Determine the (x, y) coordinate at the center of the cell enclosing the given text.  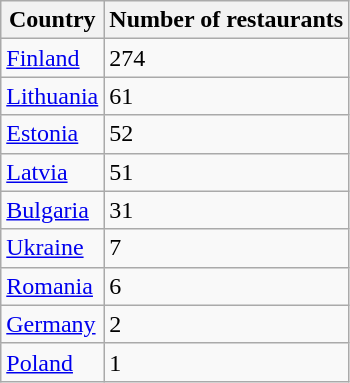
7 (226, 248)
Estonia (52, 134)
Germany (52, 324)
1 (226, 362)
Latvia (52, 172)
51 (226, 172)
Finland (52, 58)
Ukraine (52, 248)
Number of restaurants (226, 20)
274 (226, 58)
Poland (52, 362)
Country (52, 20)
Bulgaria (52, 210)
61 (226, 96)
Romania (52, 286)
31 (226, 210)
52 (226, 134)
6 (226, 286)
Lithuania (52, 96)
2 (226, 324)
